From the cell containing the given text, extract its center point as [X, Y] coordinate. 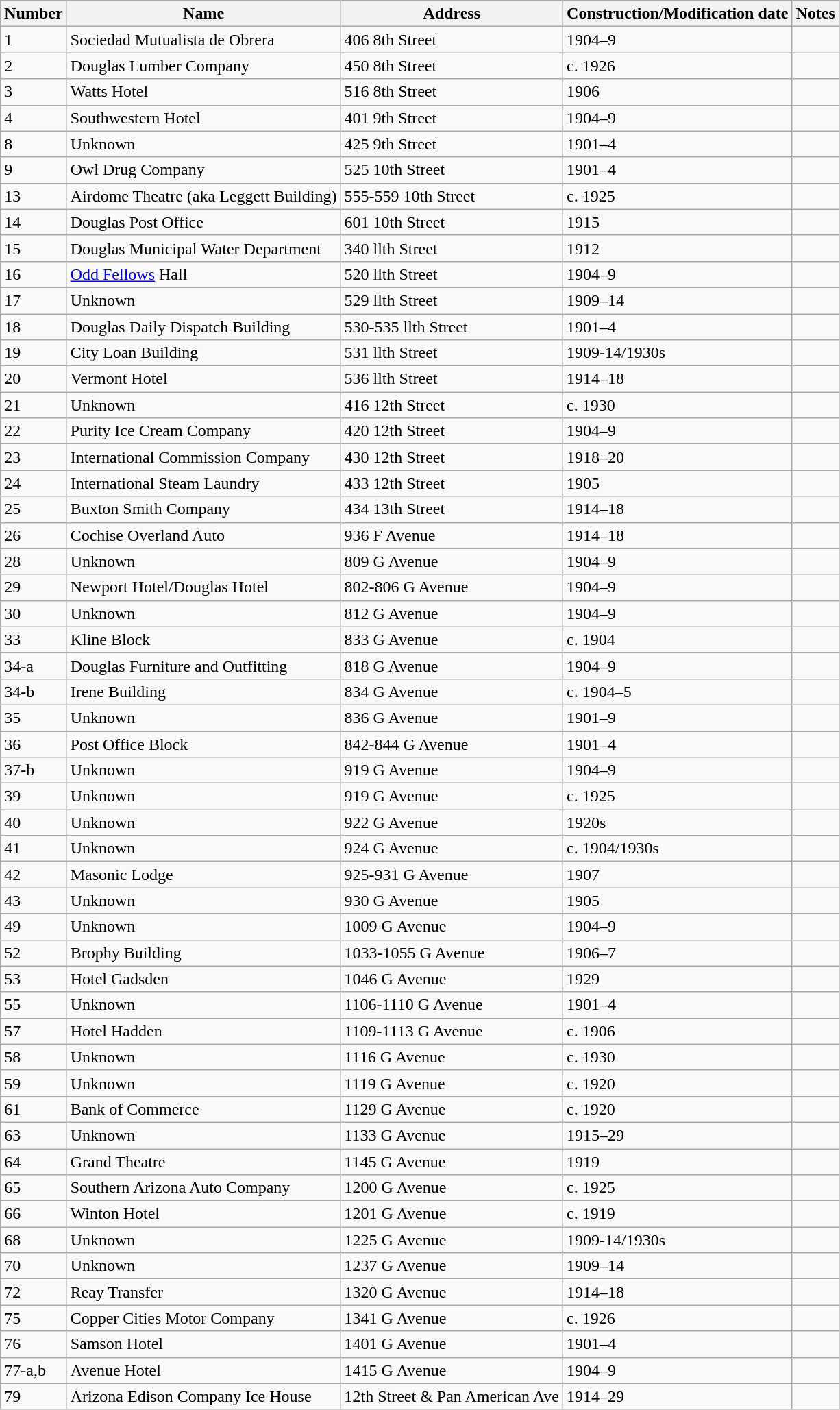
1914–29 [678, 1396]
1401 G Avenue [452, 1344]
924 G Avenue [452, 849]
57 [34, 1031]
4 [34, 118]
20 [34, 379]
1133 G Avenue [452, 1135]
818 G Avenue [452, 666]
14 [34, 222]
19 [34, 353]
68 [34, 1240]
1907 [678, 875]
1109-1113 G Avenue [452, 1031]
936 F Avenue [452, 535]
1200 G Avenue [452, 1188]
Airdome Theatre (aka Leggett Building) [203, 196]
1918–20 [678, 457]
58 [34, 1057]
1906 [678, 92]
Brophy Building [203, 953]
425 9th Street [452, 144]
66 [34, 1214]
75 [34, 1318]
City Loan Building [203, 353]
520 llth Street [452, 274]
23 [34, 457]
1237 G Avenue [452, 1266]
1116 G Avenue [452, 1057]
30 [34, 613]
39 [34, 797]
1046 G Avenue [452, 979]
Hotel Gadsden [203, 979]
76 [34, 1344]
34-b [34, 692]
25 [34, 509]
65 [34, 1188]
1 [34, 40]
53 [34, 979]
43 [34, 901]
c. 1919 [678, 1214]
1106-1110 G Avenue [452, 1005]
Buxton Smith Company [203, 509]
70 [34, 1266]
c. 1904–5 [678, 692]
Southwestern Hotel [203, 118]
24 [34, 483]
1915 [678, 222]
1201 G Avenue [452, 1214]
2 [34, 66]
29 [34, 587]
Address [452, 14]
450 8th Street [452, 66]
64 [34, 1162]
Avenue Hotel [203, 1370]
516 8th Street [452, 92]
42 [34, 875]
Vermont Hotel [203, 379]
1009 G Avenue [452, 927]
802-806 G Avenue [452, 587]
Sociedad Mutualista de Obrera [203, 40]
Reay Transfer [203, 1292]
1320 G Avenue [452, 1292]
Cochise Overland Auto [203, 535]
930 G Avenue [452, 901]
c. 1904/1930s [678, 849]
Samson Hotel [203, 1344]
33 [34, 640]
37-b [34, 770]
434 13th Street [452, 509]
925-931 G Avenue [452, 875]
35 [34, 718]
531 llth Street [452, 353]
406 8th Street [452, 40]
836 G Avenue [452, 718]
834 G Avenue [452, 692]
1912 [678, 248]
c. 1906 [678, 1031]
536 llth Street [452, 379]
1033-1055 G Avenue [452, 953]
525 10th Street [452, 170]
416 12th Street [452, 405]
Newport Hotel/Douglas Hotel [203, 587]
41 [34, 849]
International Commission Company [203, 457]
Douglas Municipal Water Department [203, 248]
Post Office Block [203, 744]
Douglas Lumber Company [203, 66]
21 [34, 405]
1920s [678, 823]
1129 G Avenue [452, 1109]
34-a [34, 666]
26 [34, 535]
77-a,b [34, 1370]
52 [34, 953]
Odd Fellows Hall [203, 274]
1225 G Avenue [452, 1240]
1906–7 [678, 953]
72 [34, 1292]
Notes [815, 14]
Copper Cities Motor Company [203, 1318]
Irene Building [203, 692]
Purity Ice Cream Company [203, 431]
Name [203, 14]
842-844 G Avenue [452, 744]
Kline Block [203, 640]
9 [34, 170]
Construction/Modification date [678, 14]
Douglas Daily Dispatch Building [203, 327]
1145 G Avenue [452, 1162]
18 [34, 327]
Owl Drug Company [203, 170]
529 llth Street [452, 300]
Southern Arizona Auto Company [203, 1188]
17 [34, 300]
1415 G Avenue [452, 1370]
Hotel Hadden [203, 1031]
Douglas Furniture and Outfitting [203, 666]
International Steam Laundry [203, 483]
1119 G Avenue [452, 1083]
63 [34, 1135]
15 [34, 248]
79 [34, 1396]
61 [34, 1109]
530-535 llth Street [452, 327]
1341 G Avenue [452, 1318]
Grand Theatre [203, 1162]
49 [34, 927]
555-559 10th Street [452, 196]
833 G Avenue [452, 640]
40 [34, 823]
420 12th Street [452, 431]
Arizona Edison Company Ice House [203, 1396]
1901–9 [678, 718]
16 [34, 274]
1919 [678, 1162]
601 10th Street [452, 222]
22 [34, 431]
433 12th Street [452, 483]
340 llth Street [452, 248]
Winton Hotel [203, 1214]
13 [34, 196]
1929 [678, 979]
c. 1904 [678, 640]
401 9th Street [452, 118]
36 [34, 744]
12th Street & Pan American Ave [452, 1396]
430 12th Street [452, 457]
Watts Hotel [203, 92]
59 [34, 1083]
809 G Avenue [452, 561]
1915–29 [678, 1135]
3 [34, 92]
Douglas Post Office [203, 222]
922 G Avenue [452, 823]
Number [34, 14]
Bank of Commerce [203, 1109]
812 G Avenue [452, 613]
8 [34, 144]
Masonic Lodge [203, 875]
55 [34, 1005]
28 [34, 561]
